Locate the cell with the specified text and output its (X, Y) center coordinate. 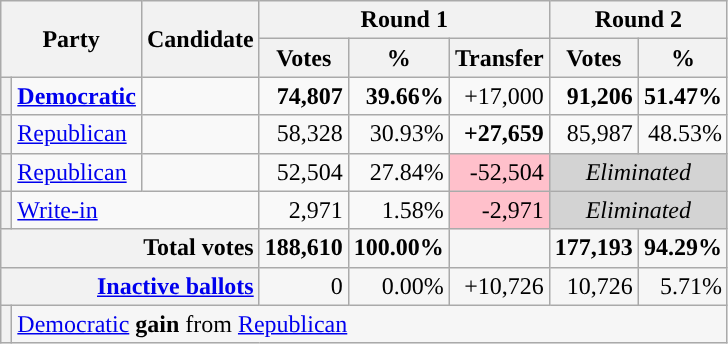
5.71% (682, 286)
177,193 (594, 248)
Round 2 (638, 20)
100.00% (398, 248)
-52,504 (499, 172)
0.00% (398, 286)
10,726 (594, 286)
+10,726 (499, 286)
27.84% (398, 172)
85,987 (594, 134)
39.66% (398, 96)
Write-in (136, 210)
Democratic (77, 96)
94.29% (682, 248)
Candidate (200, 39)
Round 1 (404, 20)
Party (72, 39)
Inactive ballots (130, 286)
52,504 (304, 172)
Democratic gain from Republican (370, 324)
Transfer (499, 58)
1.58% (398, 210)
188,610 (304, 248)
58,328 (304, 134)
2,971 (304, 210)
48.53% (682, 134)
91,206 (594, 96)
+27,659 (499, 134)
30.93% (398, 134)
0 (304, 286)
+17,000 (499, 96)
Total votes (130, 248)
74,807 (304, 96)
51.47% (682, 96)
-2,971 (499, 210)
